Extract the (X, Y) coordinate from the center of the cell holding the provided text.  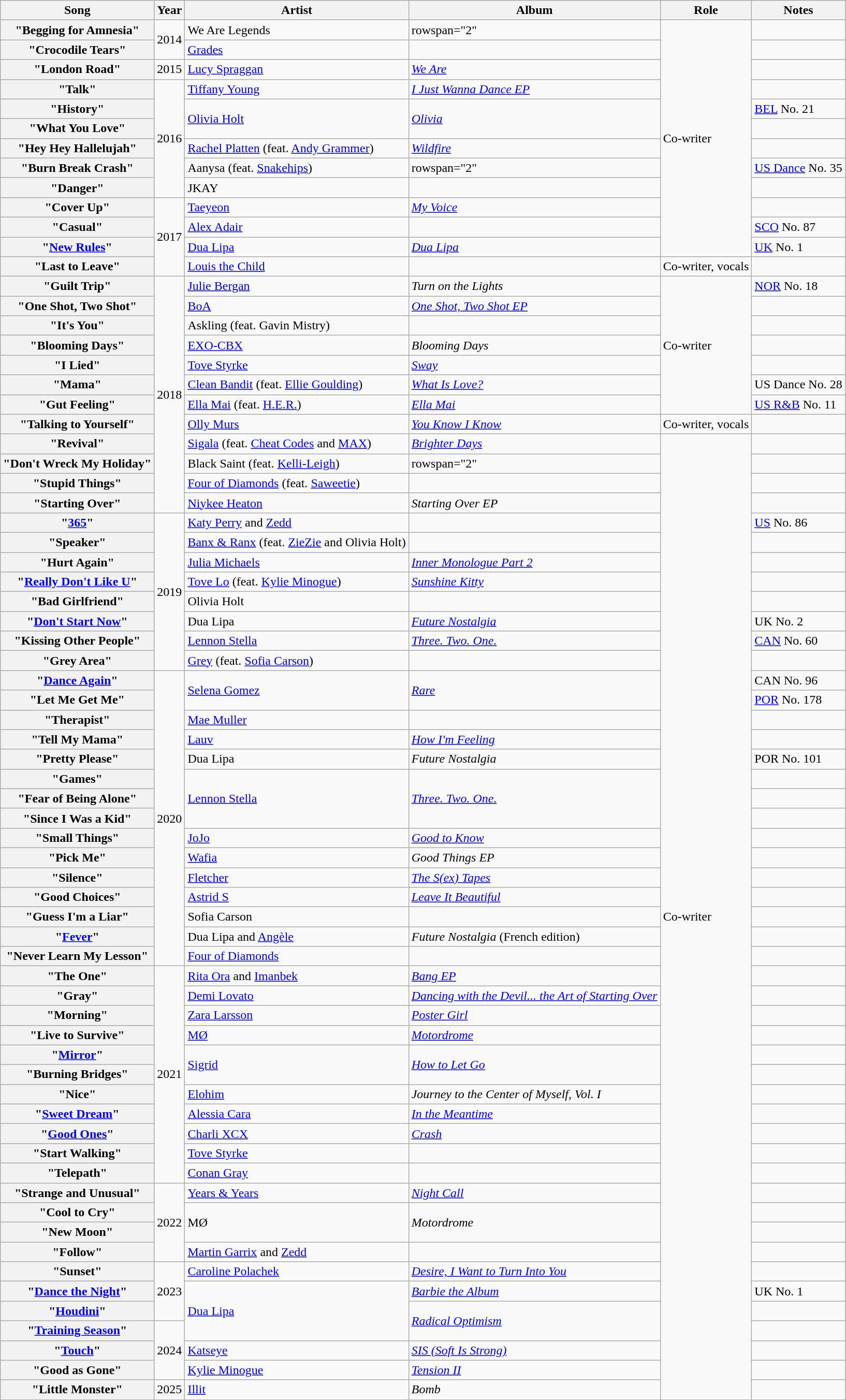
"Training Season" (78, 1331)
Rita Ora and Imanbek (297, 976)
Mae Muller (297, 720)
"Blooming Days" (78, 345)
"Don't Wreck My Holiday" (78, 463)
"Therapist" (78, 720)
Tove Lo (feat. Kylie Minogue) (297, 582)
Niykee Heaton (297, 503)
"Mirror" (78, 1055)
"Strange and Unusual" (78, 1192)
"Hey Hey Hallelujah" (78, 148)
"Kissing Other People" (78, 641)
We Are Legends (297, 30)
"Sweet Dream" (78, 1114)
Alessia Cara (297, 1114)
Inner Monologue Part 2 (534, 562)
Grades (297, 50)
NOR No. 18 (798, 286)
"Morning" (78, 1015)
How to Let Go (534, 1064)
Dua Lipa and Angèle (297, 937)
Rare (534, 690)
"Cool to Cry" (78, 1213)
"Danger" (78, 187)
I Just Wanna Dance EP (534, 89)
Katseye (297, 1350)
"Small Things" (78, 838)
Sway (534, 365)
"Starting Over" (78, 503)
EXO-CBX (297, 345)
"Tell My Mama" (78, 739)
Radical Optimism (534, 1321)
BEL No. 21 (798, 109)
Bang EP (534, 976)
2022 (170, 1222)
Poster Girl (534, 1015)
"Talking to Yourself" (78, 424)
"Really Don't Like U" (78, 582)
What Is Love? (534, 385)
My Voice (534, 207)
"Last to Leave" (78, 267)
2023 (170, 1291)
Role (706, 10)
SCO No. 87 (798, 227)
Good to Know (534, 838)
"Guess I'm a Liar" (78, 917)
Four of Diamonds (feat. Saweetie) (297, 483)
Alex Adair (297, 227)
"Telepath" (78, 1173)
POR No. 101 (798, 759)
"I Lied" (78, 365)
"Let Me Get Me" (78, 700)
Bomb (534, 1390)
Martin Garrix and Zedd (297, 1252)
Barbie the Album (534, 1291)
Katy Perry and Zedd (297, 522)
"Crocodile Tears" (78, 50)
"Guilt Trip" (78, 286)
One Shot, Two Shot EP (534, 306)
Years & Years (297, 1192)
Kylie Minogue (297, 1370)
2015 (170, 69)
2017 (170, 237)
"Begging for Amnesia" (78, 30)
You Know I Know (534, 424)
"Burning Bridges" (78, 1074)
"New Rules" (78, 247)
US R&B No. 11 (798, 404)
"Silence" (78, 878)
2016 (170, 138)
Sigrid (297, 1064)
"Casual" (78, 227)
"Live to Survive" (78, 1035)
JoJo (297, 838)
"Good Ones" (78, 1133)
"Games" (78, 779)
Ella Mai (534, 404)
US No. 86 (798, 522)
"Dance Again" (78, 680)
"Fever" (78, 937)
2025 (170, 1390)
Aanysa (feat. Snakehips) (297, 168)
Blooming Days (534, 345)
2014 (170, 40)
"London Road" (78, 69)
Crash (534, 1133)
"One Shot, Two Shot" (78, 306)
"History" (78, 109)
Banx & Ranx (feat. ZieZie and Olivia Holt) (297, 542)
"New Moon" (78, 1232)
Artist (297, 10)
"Dance the Night" (78, 1291)
Leave It Beautiful (534, 897)
"365" (78, 522)
Olly Murs (297, 424)
Black Saint (feat. Kelli-Leigh) (297, 463)
Future Nostalgia (French edition) (534, 937)
Starting Over EP (534, 503)
"Start Walking" (78, 1153)
POR No. 178 (798, 700)
Caroline Polachek (297, 1272)
Conan Gray (297, 1173)
"Speaker" (78, 542)
Four of Diamonds (297, 956)
In the Meantime (534, 1114)
Grey (feat. Sofia Carson) (297, 661)
We Are (534, 69)
"Gut Feeling" (78, 404)
Astrid S (297, 897)
Good Things EP (534, 857)
Sigala (feat. Cheat Codes and MAX) (297, 444)
Demi Lovato (297, 996)
"Grey Area" (78, 661)
Sofia Carson (297, 917)
UK No. 2 (798, 621)
"Pretty Please" (78, 759)
Charli XCX (297, 1133)
The S(ex) Tapes (534, 878)
Julia Michaels (297, 562)
Sunshine Kitty (534, 582)
2021 (170, 1075)
"Bad Girlfriend" (78, 602)
"The One" (78, 976)
"Gray" (78, 996)
Year (170, 10)
"Touch" (78, 1350)
"Hurt Again" (78, 562)
US Dance No. 28 (798, 385)
CAN No. 60 (798, 641)
"Never Learn My Lesson" (78, 956)
Ella Mai (feat. H.E.R.) (297, 404)
2020 (170, 818)
"Follow" (78, 1252)
Journey to the Center of Myself, Vol. I (534, 1094)
2018 (170, 395)
Fletcher (297, 878)
Zara Larsson (297, 1015)
Selena Gomez (297, 690)
"Mama" (78, 385)
"Stupid Things" (78, 483)
"Nice" (78, 1094)
"Sunset" (78, 1272)
Askling (feat. Gavin Mistry) (297, 326)
Song (78, 10)
Elohim (297, 1094)
Lauv (297, 739)
Tension II (534, 1370)
"Revival" (78, 444)
Night Call (534, 1192)
"Good Choices" (78, 897)
How I'm Feeling (534, 739)
"Don't Start Now" (78, 621)
US Dance No. 35 (798, 168)
"Fear of Being Alone" (78, 798)
Notes (798, 10)
Tiffany Young (297, 89)
Brighter Days (534, 444)
BoA (297, 306)
2019 (170, 591)
Wildfire (534, 148)
"Little Monster" (78, 1390)
Turn on the Lights (534, 286)
Dancing with the Devil... the Art of Starting Over (534, 996)
"Since I Was a Kid" (78, 818)
Lucy Spraggan (297, 69)
Louis the Child (297, 267)
2024 (170, 1350)
Clean Bandit (feat. Ellie Goulding) (297, 385)
Taeyeon (297, 207)
"Good as Gone" (78, 1370)
CAN No. 96 (798, 680)
Desire, I Want to Turn Into You (534, 1272)
Wafia (297, 857)
Illit (297, 1390)
SIS (Soft Is Strong) (534, 1350)
Julie Bergan (297, 286)
JKAY (297, 187)
"Houdini" (78, 1311)
"Cover Up" (78, 207)
Album (534, 10)
"Burn Break Crash" (78, 168)
"It's You" (78, 326)
Olivia (534, 119)
"Talk" (78, 89)
"What You Love" (78, 128)
"Pick Me" (78, 857)
Rachel Platten (feat. Andy Grammer) (297, 148)
